Identify which cell holds the provided text, then report its (x, y) central coordinate. 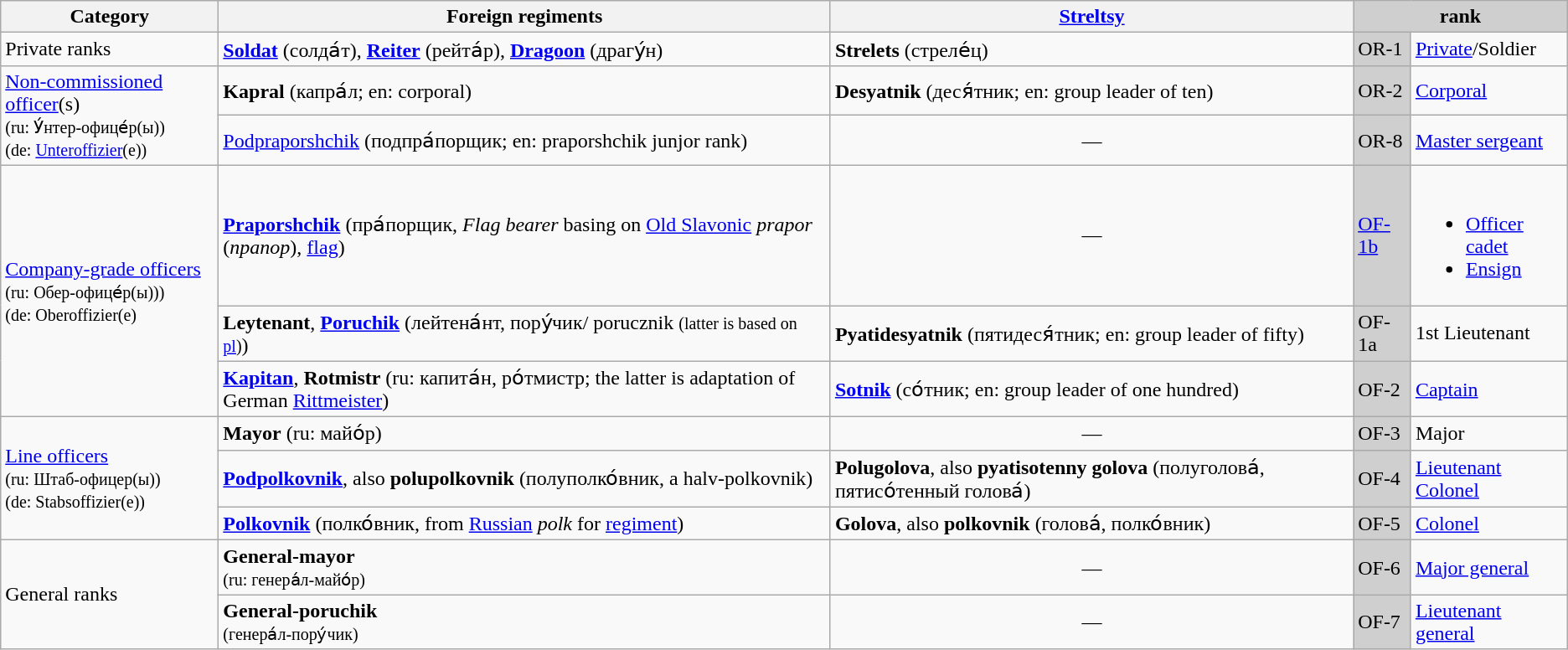
OF-4 (1382, 478)
Private ranks (110, 49)
Non-commissioned officer(s)(ru: У́нтер-офице́р(ы)) (de: Unteroffizier(e)) (110, 116)
Master sergeant (1489, 141)
Polkovnik (полко́вник, from Russian polk for regiment) (524, 524)
OR-8 (1382, 141)
Golova, also polkovnik (голова́, полко́вник) (1091, 524)
Soldat (солда́т), Reiter (рейта́р), Dragoon (драгу́н) (524, 49)
OF-3 (1382, 434)
Polugolova, also pyatisotenny golova (полуголова́, пятисо́тенный голова́) (1091, 478)
OF-7 (1382, 622)
Major (1489, 434)
Pyatidesyatnik (пятидеся́тник; en: group leader of fifty) (1091, 333)
Line officers(ru: Штаб-офицер(ы))(de: Stabsoffizier(e)) (110, 479)
General-poruchik(генера́л-пору́чик) (524, 622)
Streltsy (1091, 17)
rank (1461, 17)
Strelets (стреле́ц) (1091, 49)
OF-1b (1382, 235)
OF-5 (1382, 524)
Kapral (капра́л; en: corporal) (524, 90)
Company-grade officers(ru: Обер-офице́р(ы)))(de: Oberoffizier(e) (110, 291)
Captain (1489, 389)
Leytenant, Poruchik (лейтена́нт, пору́чик/ porucznik (latter is based on pl)) (524, 333)
Kapitan, Rotmistr (ru: капита́н, ро́тмистр; the latter is adaptation of German Rittmeister) (524, 389)
Lieutenant Colonel (1489, 478)
Major general (1489, 568)
OR-2 (1382, 90)
Officer cadetEnsign (1489, 235)
Lieutenant general (1489, 622)
Foreign regiments (524, 17)
Podpraporshchik (подпра́порщик; en: praporshchik junjor rank) (524, 141)
OR-1 (1382, 49)
Private/Soldier (1489, 49)
Mayor (ru: майо́р) (524, 434)
Sotnik (со́тник; en: group leader of one hundred) (1091, 389)
OF-1a (1382, 333)
OF-6 (1382, 568)
Corporal (1489, 90)
Category (110, 17)
Desyatnik (деся́тник; en: group leader of ten) (1091, 90)
1st Lieutenant (1489, 333)
General ranks (110, 595)
Colonel (1489, 524)
OF-2 (1382, 389)
General-mayor(ru: генера́л-майо́р) (524, 568)
Praporshchik (пра́порщик, Flag bearer basing on Old Slavonic prapor (прапор), flag) (524, 235)
Podpolkovnik, also polupolkovnik (полуполко́вник, a halv-polkovnik) (524, 478)
